Scan for the cell matching the given text and deliver its [X, Y] coordinate at center. 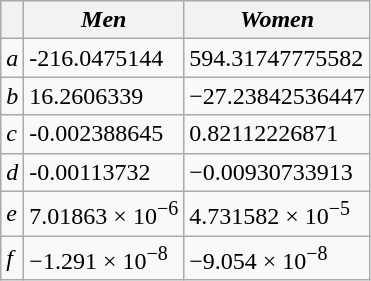
4.731582 × 10−5 [278, 214]
−1.291 × 10−8 [104, 258]
e [12, 214]
-0.00113732 [104, 172]
0.82112226871 [278, 134]
−0.00930733913 [278, 172]
a [12, 58]
b [12, 96]
-0.002388645 [104, 134]
Men [104, 20]
Women [278, 20]
c [12, 134]
−27.23842536447 [278, 96]
16.2606339 [104, 96]
594.31747775582 [278, 58]
7.01863 × 10−6 [104, 214]
f [12, 258]
−9.054 × 10−8 [278, 258]
d [12, 172]
-216.0475144 [104, 58]
